Capture the cell that displays the provided text and extract its (X, Y) central coordinate. 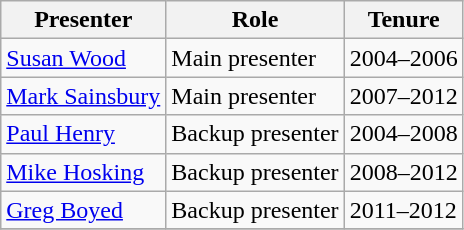
Role (255, 20)
2011–2012 (404, 210)
Susan Wood (84, 58)
2007–2012 (404, 96)
Mike Hosking (84, 172)
Paul Henry (84, 134)
Mark Sainsbury (84, 96)
2004–2006 (404, 58)
2004–2008 (404, 134)
2008–2012 (404, 172)
Presenter (84, 20)
Tenure (404, 20)
Greg Boyed (84, 210)
